Return the [x, y] coordinate for the center point of the cell that contains the specified text.  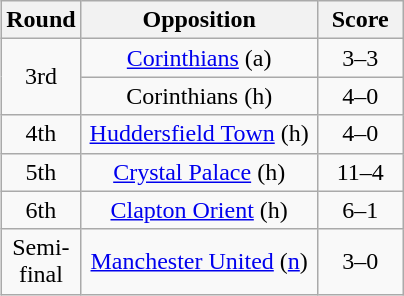
Round [41, 20]
Manchester United (n) [199, 262]
Corinthians (a) [199, 58]
Score [360, 20]
Huddersfield Town (h) [199, 134]
6–1 [360, 210]
Clapton Orient (h) [199, 210]
6th [41, 210]
11–4 [360, 172]
5th [41, 172]
Corinthians (h) [199, 96]
3–0 [360, 262]
3rd [41, 77]
Opposition [199, 20]
Semi-final [41, 262]
3–3 [360, 58]
Crystal Palace (h) [199, 172]
4th [41, 134]
